Detect which cell encompasses the target text, then output its [x, y] center coordinate. 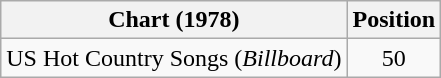
50 [394, 58]
Chart (1978) [174, 20]
Position [394, 20]
US Hot Country Songs (Billboard) [174, 58]
